Output the [X, Y] coordinate of the center of the cell containing the given text.  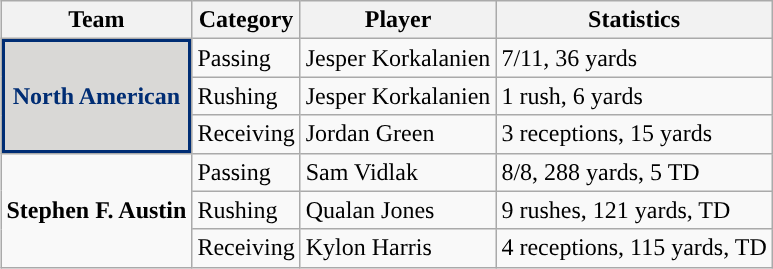
Qualan Jones [398, 210]
1 rush, 6 yards [634, 96]
3 receptions, 15 yards [634, 134]
9 rushes, 121 yards, TD [634, 210]
Team [96, 20]
Category [246, 20]
8/8, 288 yards, 5 TD [634, 172]
Stephen F. Austin [96, 210]
Jordan Green [398, 134]
Sam Vidlak [398, 172]
Player [398, 20]
Statistics [634, 20]
North American [96, 96]
Kylon Harris [398, 248]
7/11, 36 yards [634, 58]
4 receptions, 115 yards, TD [634, 248]
